Determine the (x, y) coordinate at the center of the cell enclosing the given text.  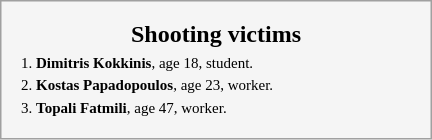
2. Kostas Papadopoulos, age 23, worker. (216, 85)
3. Topali Fatmili, age 47, worker. (216, 108)
Shooting victims (216, 35)
1. Dimitris Kokkinis, age 18, student. (216, 62)
